From the cell containing the given text, extract its center point as (X, Y) coordinate. 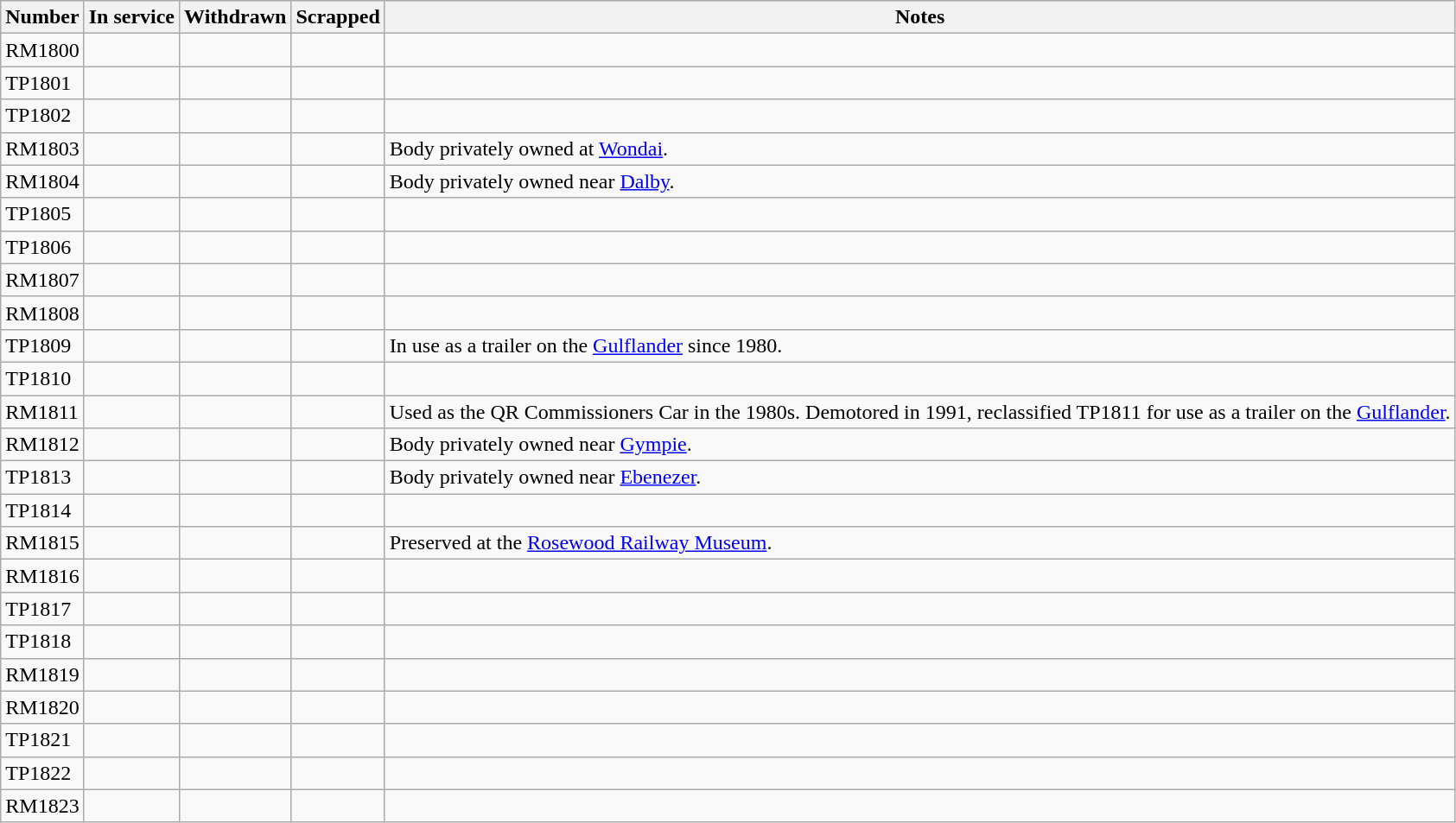
RM1815 (42, 543)
Body privately owned near Dalby. (919, 181)
RM1804 (42, 181)
RM1823 (42, 806)
Withdrawn (235, 17)
RM1820 (42, 707)
TP1801 (42, 83)
TP1813 (42, 478)
Notes (919, 17)
TP1822 (42, 773)
TP1806 (42, 247)
TP1814 (42, 510)
TP1810 (42, 378)
RM1811 (42, 412)
TP1818 (42, 642)
RM1807 (42, 280)
RM1803 (42, 149)
Body privately owned near Ebenezer. (919, 478)
TP1802 (42, 116)
TP1821 (42, 740)
TP1817 (42, 609)
Body privately owned at Wondai. (919, 149)
RM1819 (42, 674)
RM1808 (42, 313)
Number (42, 17)
Used as the QR Commissioners Car in the 1980s. Demotored in 1991, reclassified TP1811 for use as a trailer on the Gulflander. (919, 412)
TP1809 (42, 345)
In use as a trailer on the Gulflander since 1980. (919, 345)
TP1805 (42, 214)
Body privately owned near Gympie. (919, 445)
RM1816 (42, 576)
Scrapped (338, 17)
Preserved at the Rosewood Railway Museum. (919, 543)
In service (131, 17)
RM1800 (42, 50)
RM1812 (42, 445)
